Return the [x, y] coordinate for the center point of the cell that contains the specified text.  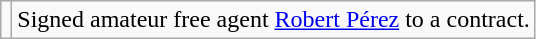
Signed amateur free agent Robert Pérez to a contract. [274, 20]
